Find where the given text appears and provide that cell's center as (x, y) coordinate. 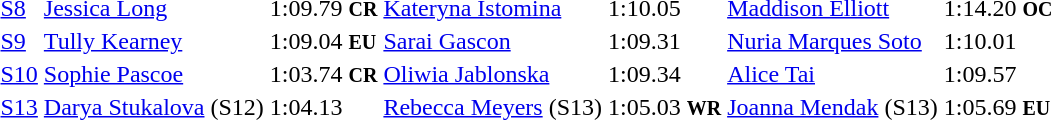
Tully Kearney (154, 41)
Sophie Pascoe (154, 74)
Sarai Gascon (493, 41)
1:03.74 CR (324, 74)
Nuria Marques Soto (833, 41)
Alice Tai (833, 74)
1:09.34 (664, 74)
Oliwia Jablonska (493, 74)
1:09.04 EU (324, 41)
1:09.31 (664, 41)
